Find where the given text appears and provide that cell's center as [x, y] coordinate. 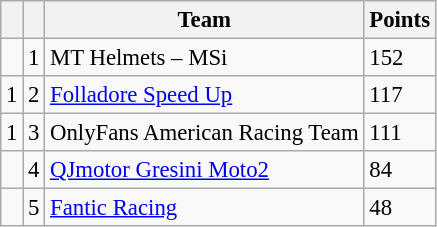
111 [400, 133]
4 [34, 170]
MT Helmets – MSi [204, 58]
5 [34, 208]
Fantic Racing [204, 208]
152 [400, 58]
3 [34, 133]
117 [400, 95]
48 [400, 208]
Team [204, 20]
2 [34, 95]
84 [400, 170]
Points [400, 20]
Folladore Speed Up [204, 95]
OnlyFans American Racing Team [204, 133]
QJmotor Gresini Moto2 [204, 170]
